Scan for the cell matching the given text and deliver its [X, Y] coordinate at center. 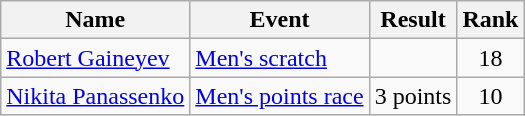
Name [96, 20]
Result [413, 20]
Event [280, 20]
3 points [413, 96]
Robert Gaineyev [96, 58]
Men's points race [280, 96]
Nikita Panassenko [96, 96]
18 [490, 58]
10 [490, 96]
Men's scratch [280, 58]
Rank [490, 20]
